Scan for the cell matching the given text and deliver its [X, Y] coordinate at center. 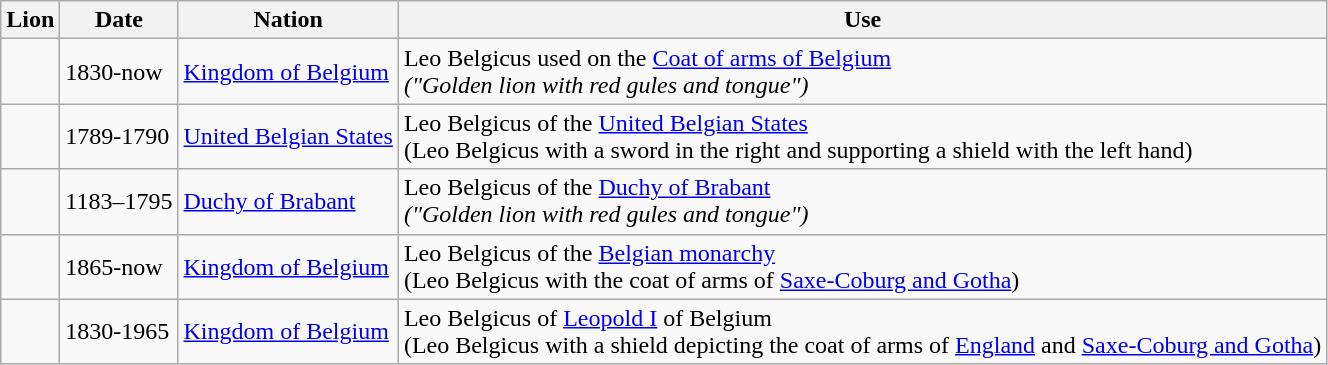
Duchy of Brabant [288, 202]
Leo Belgicus of the Duchy of Brabant("Golden lion with red gules and tongue") [862, 202]
Date [119, 20]
1830-now [119, 72]
Lion [30, 20]
Nation [288, 20]
Leo Belgicus of the Belgian monarchy(Leo Belgicus with the coat of arms of Saxe-Coburg and Gotha) [862, 266]
1830-1965 [119, 332]
1865-now [119, 266]
Use [862, 20]
1183–1795 [119, 202]
Leo Belgicus used on the Coat of arms of Belgium("Golden lion with red gules and tongue") [862, 72]
Leo Belgicus of the United Belgian States(Leo Belgicus with a sword in the right and supporting a shield with the left hand) [862, 136]
Leo Belgicus of Leopold I of Belgium(Leo Belgicus with a shield depicting the coat of arms of England and Saxe-Coburg and Gotha) [862, 332]
1789-1790 [119, 136]
United Belgian States [288, 136]
